Provide the (X, Y) coordinate of the cell's center where the given text is located.  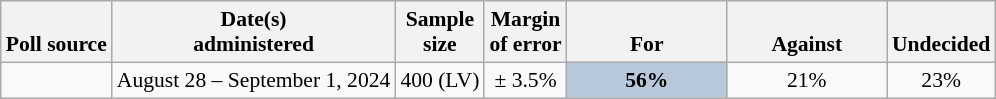
Poll source (56, 32)
± 3.5% (525, 80)
21% (807, 80)
Marginof error (525, 32)
August 28 – September 1, 2024 (254, 80)
Date(s)administered (254, 32)
400 (LV) (440, 80)
56% (647, 80)
Against (807, 32)
Undecided (941, 32)
For (647, 32)
23% (941, 80)
Samplesize (440, 32)
